For the text-containing cell, return its midpoint in (x, y) coordinate format. 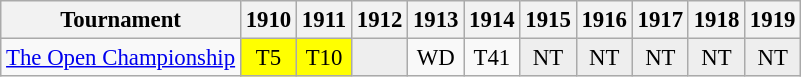
Tournament (121, 20)
T10 (324, 58)
T41 (492, 58)
1914 (492, 20)
WD (436, 58)
1915 (548, 20)
1910 (268, 20)
The Open Championship (121, 58)
1913 (436, 20)
1916 (604, 20)
1912 (379, 20)
1918 (716, 20)
1919 (773, 20)
1911 (324, 20)
1917 (660, 20)
T5 (268, 58)
